Pinpoint the cell where the given text exists, returning its [X, Y] midpoint coordinate. 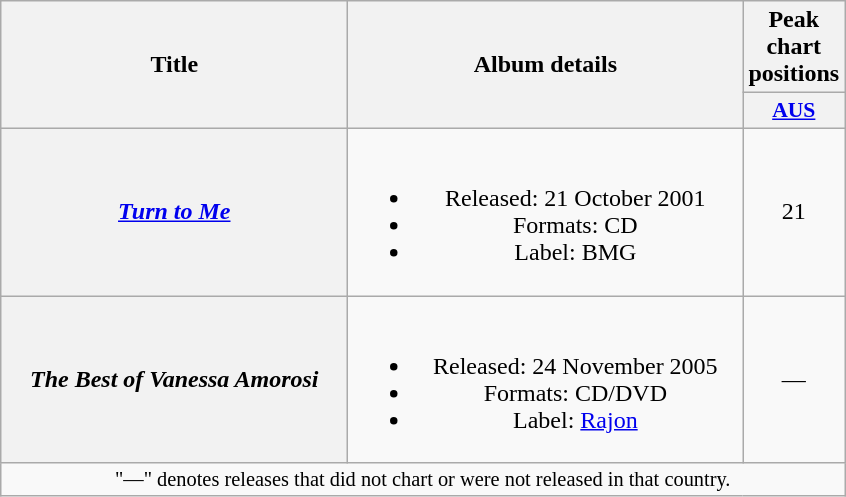
— [794, 380]
"—" denotes releases that did not chart or were not released in that country. [423, 480]
AUS [794, 111]
Peak chart positions [794, 47]
Turn to Me [174, 212]
Released: 24 November 2005Formats: CD/DVDLabel: Rajon [546, 380]
21 [794, 212]
The Best of Vanessa Amorosi [174, 380]
Released: 21 October 2001Formats: CDLabel: BMG [546, 212]
Album details [546, 65]
Title [174, 65]
